Locate the cell with the specified text and output its (x, y) center coordinate. 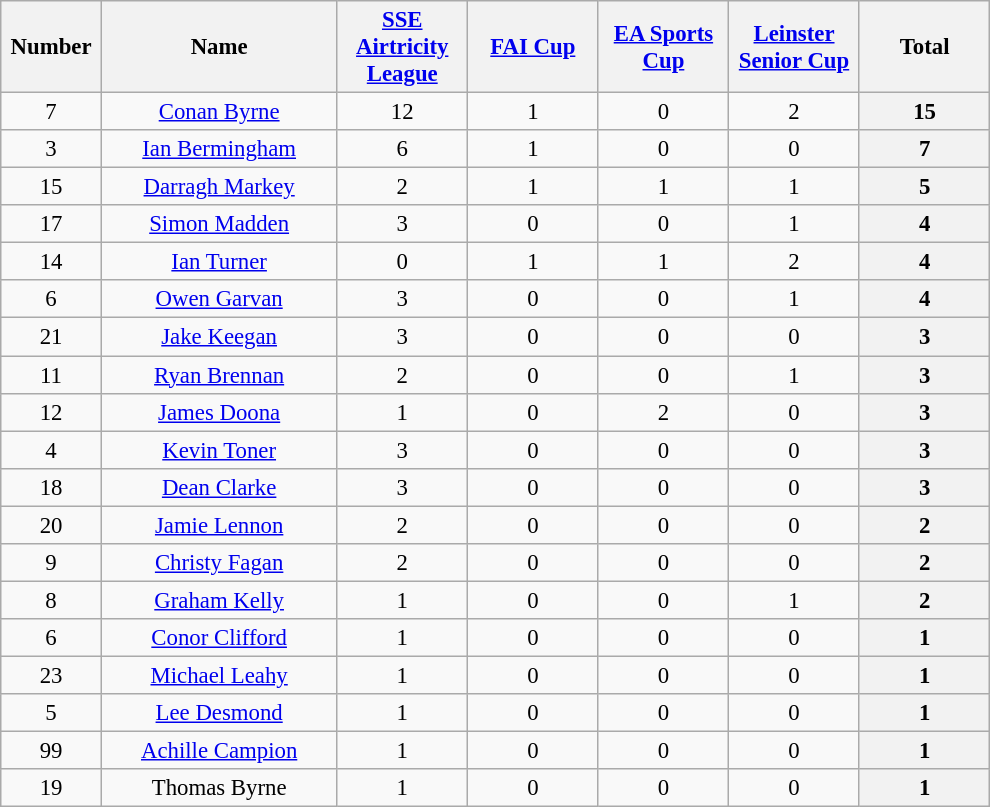
18 (52, 487)
Conor Clifford (219, 638)
Simon Madden (219, 224)
Thomas Byrne (219, 788)
Dean Clarke (219, 487)
EA Sports Cup (664, 47)
8 (52, 600)
Michael Leahy (219, 675)
Ian Turner (219, 262)
Ian Bermingham (219, 149)
Darragh Markey (219, 187)
14 (52, 262)
James Doona (219, 412)
Graham Kelly (219, 600)
Name (219, 47)
Christy Fagan (219, 563)
11 (52, 375)
99 (52, 751)
Conan Byrne (219, 112)
SSE Airtricity League (402, 47)
Lee Desmond (219, 713)
17 (52, 224)
19 (52, 788)
Owen Garvan (219, 299)
Leinster Senior Cup (794, 47)
20 (52, 525)
Ryan Brennan (219, 375)
Total (924, 47)
23 (52, 675)
Jamie Lennon (219, 525)
21 (52, 337)
Jake Keegan (219, 337)
Kevin Toner (219, 450)
FAI Cup (534, 47)
Achille Campion (219, 751)
Number (52, 47)
9 (52, 563)
